Return the (x, y) coordinate for the center point of the cell that contains the specified text.  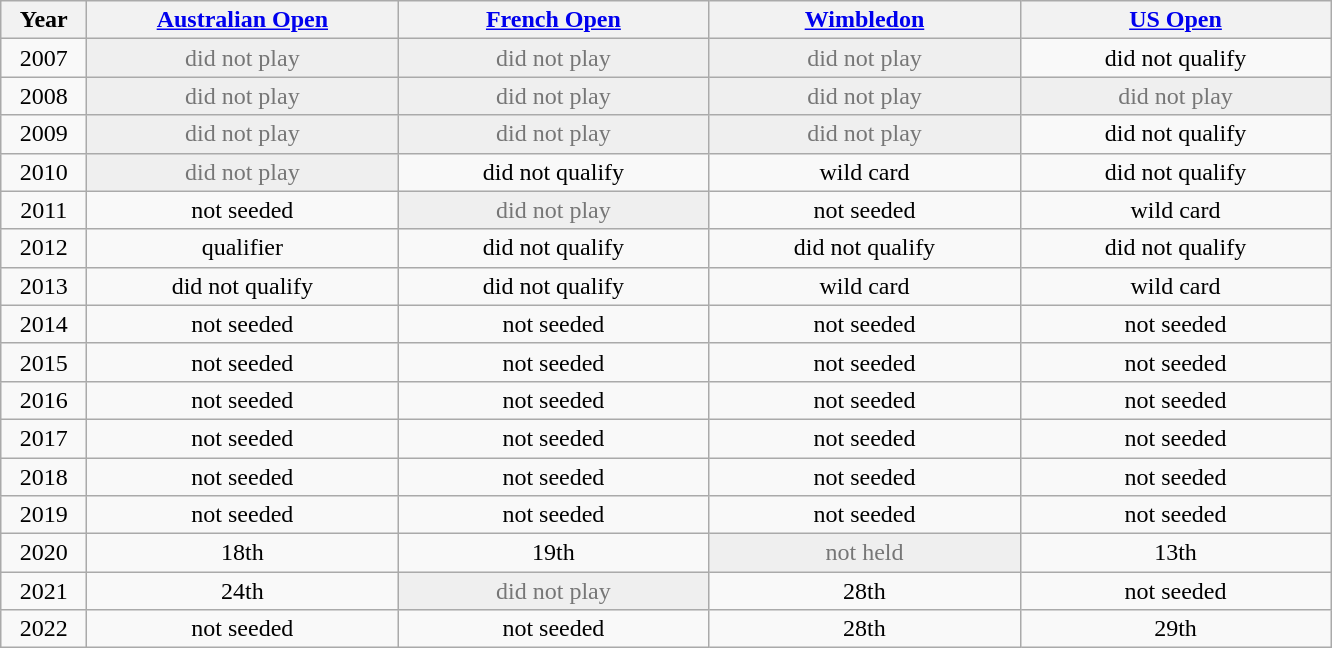
2017 (44, 438)
2019 (44, 515)
French Open (554, 20)
2020 (44, 553)
29th (1176, 629)
not held (864, 553)
2013 (44, 286)
13th (1176, 553)
2012 (44, 248)
Australian Open (242, 20)
2015 (44, 362)
19th (554, 553)
2009 (44, 134)
2011 (44, 210)
US Open (1176, 20)
qualifier (242, 248)
2022 (44, 629)
18th (242, 553)
Year (44, 20)
2016 (44, 400)
2021 (44, 591)
2018 (44, 477)
Wimbledon (864, 20)
24th (242, 591)
2014 (44, 324)
2010 (44, 172)
2008 (44, 96)
2007 (44, 58)
